Return the (X, Y) coordinate for the center point of the cell that contains the specified text.  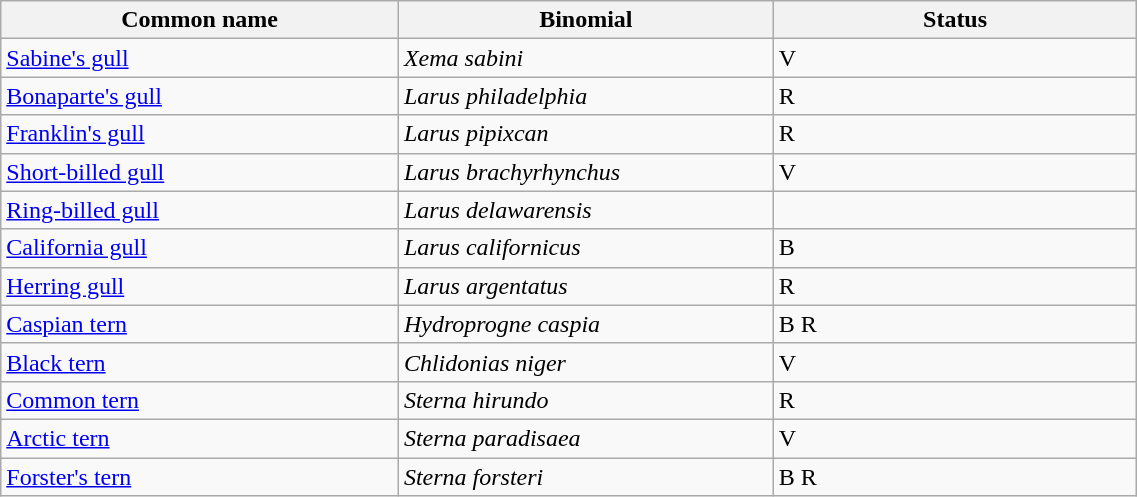
Chlidonias niger (586, 362)
Sterna hirundo (586, 400)
Common name (200, 20)
Ring-billed gull (200, 210)
California gull (200, 248)
Herring gull (200, 286)
Short-billed gull (200, 172)
Bonaparte's gull (200, 96)
Binomial (586, 20)
Sabine's gull (200, 58)
Common tern (200, 400)
B (955, 248)
Larus californicus (586, 248)
Larus delawarensis (586, 210)
Arctic tern (200, 438)
Hydroprogne caspia (586, 324)
Black tern (200, 362)
Larus brachyrhynchus (586, 172)
Larus philadelphia (586, 96)
Sterna forsteri (586, 477)
Xema sabini (586, 58)
Sterna paradisaea (586, 438)
Forster's tern (200, 477)
Caspian tern (200, 324)
Status (955, 20)
Larus argentatus (586, 286)
Larus pipixcan (586, 134)
Franklin's gull (200, 134)
